Pinpoint the cell where the given text exists, returning its (X, Y) midpoint coordinate. 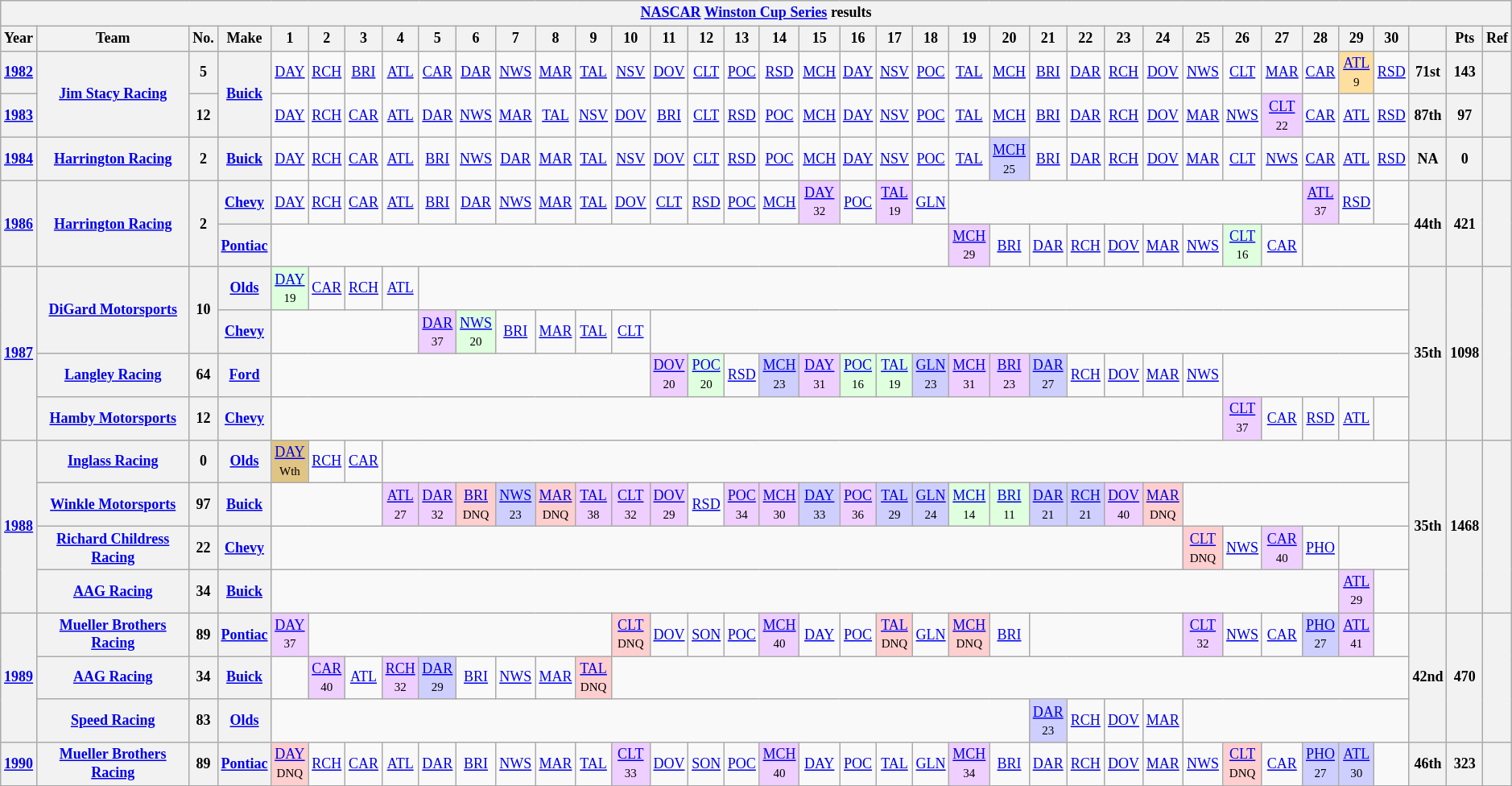
83 (203, 721)
4 (400, 39)
11 (669, 39)
ATL9 (1357, 72)
1986 (19, 224)
1983 (19, 116)
26 (1243, 39)
NA (1428, 159)
14 (779, 39)
DAY31 (820, 375)
DAY33 (820, 505)
16 (858, 39)
MCH29 (969, 246)
POC20 (707, 375)
Year (19, 39)
23 (1124, 39)
17 (895, 39)
Richard Childress Racing (113, 548)
MCH30 (779, 505)
DAY37 (290, 635)
DAR23 (1048, 721)
ATL27 (400, 505)
Ref (1498, 39)
BRI11 (1010, 505)
1987 (19, 353)
CLT37 (1243, 418)
DAYDNQ (290, 764)
DOV40 (1124, 505)
TAL29 (895, 505)
9 (594, 39)
1098 (1465, 353)
27 (1282, 39)
DAR27 (1048, 375)
DAR29 (438, 677)
PHO (1320, 548)
Speed Racing (113, 721)
1982 (19, 72)
7 (515, 39)
Hamby Motorsports (113, 418)
ATL29 (1357, 591)
25 (1203, 39)
POC34 (742, 505)
DOV20 (669, 375)
421 (1465, 224)
ATL37 (1320, 202)
MCH25 (1010, 159)
ATL30 (1357, 764)
ATL41 (1357, 635)
DAR32 (438, 505)
DAR37 (438, 332)
8 (556, 39)
71st (1428, 72)
28 (1320, 39)
Inglass Racing (113, 461)
13 (742, 39)
MCH34 (969, 764)
NASCAR Winston Cup Series results (756, 13)
NWS23 (515, 505)
470 (1465, 678)
CLT16 (1243, 246)
64 (203, 375)
24 (1163, 39)
GLN24 (931, 505)
DAY19 (290, 288)
1990 (19, 764)
DAR21 (1048, 505)
POC16 (858, 375)
NWS20 (477, 332)
Team (113, 39)
20 (1010, 39)
CLT33 (630, 764)
RCH21 (1085, 505)
DAYWth (290, 461)
MCHDNQ (969, 635)
Pts (1465, 39)
19 (969, 39)
42nd (1428, 678)
Langley Racing (113, 375)
MCH31 (969, 375)
1468 (1465, 527)
143 (1465, 72)
POC36 (858, 505)
18 (931, 39)
29 (1357, 39)
46th (1428, 764)
15 (820, 39)
BRI23 (1010, 375)
DAY32 (820, 202)
87th (1428, 116)
3 (364, 39)
DOV29 (669, 505)
1989 (19, 678)
MCH23 (779, 375)
BRIDNQ (477, 505)
No. (203, 39)
Winkle Motorsports (113, 505)
1984 (19, 159)
1988 (19, 527)
323 (1465, 764)
RCH32 (400, 677)
1 (290, 39)
21 (1048, 39)
6 (477, 39)
Make (245, 39)
MCH14 (969, 505)
Ford (245, 375)
TAL38 (594, 505)
Jim Stacy Racing (113, 93)
CLT22 (1282, 116)
DiGard Motorsports (113, 309)
GLN23 (931, 375)
44th (1428, 224)
30 (1392, 39)
